Provide the [X, Y] coordinate of the cell's center where the given text is located.  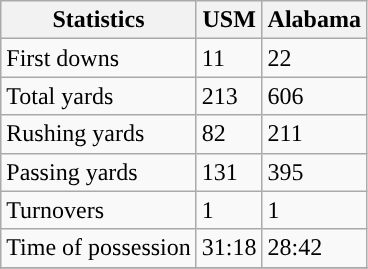
Turnovers [99, 210]
213 [229, 96]
USM [229, 20]
Total yards [99, 96]
Alabama [314, 20]
28:42 [314, 248]
11 [229, 58]
First downs [99, 58]
606 [314, 96]
Rushing yards [99, 134]
82 [229, 134]
Passing yards [99, 172]
31:18 [229, 248]
Statistics [99, 20]
22 [314, 58]
Time of possession [99, 248]
211 [314, 134]
395 [314, 172]
131 [229, 172]
